Locate the cell with the specified text and output its [x, y] center coordinate. 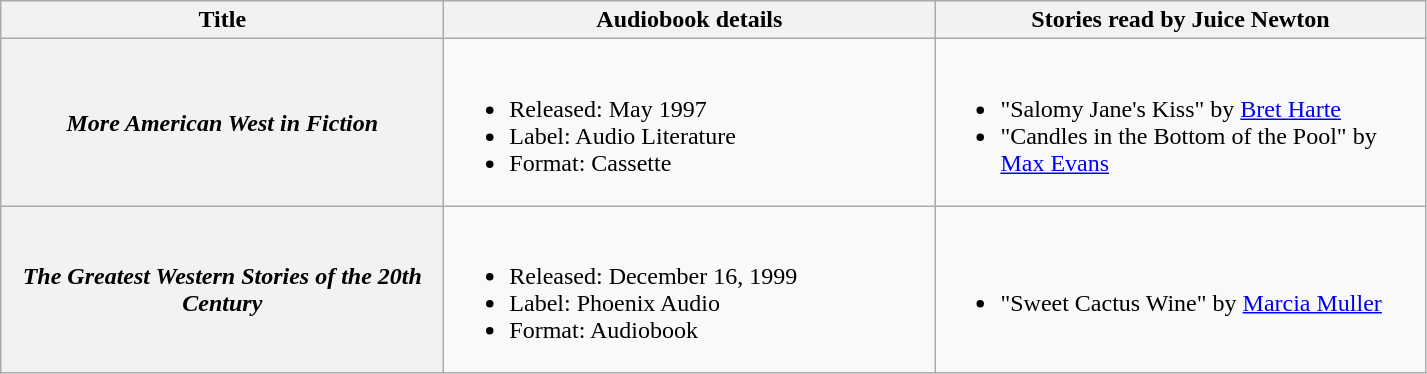
Audiobook details [690, 20]
Released: December 16, 1999Label: Phoenix AudioFormat: Audiobook [690, 290]
Released: May 1997Label: Audio LiteratureFormat: Cassette [690, 122]
More American West in Fiction [222, 122]
Title [222, 20]
"Sweet Cactus Wine" by Marcia Muller [1180, 290]
"Salomy Jane's Kiss" by Bret Harte"Candles in the Bottom of the Pool" by Max Evans [1180, 122]
Stories read by Juice Newton [1180, 20]
The Greatest Western Stories of the 20th Century [222, 290]
